Locate the cell with the specified text and output its [x, y] center coordinate. 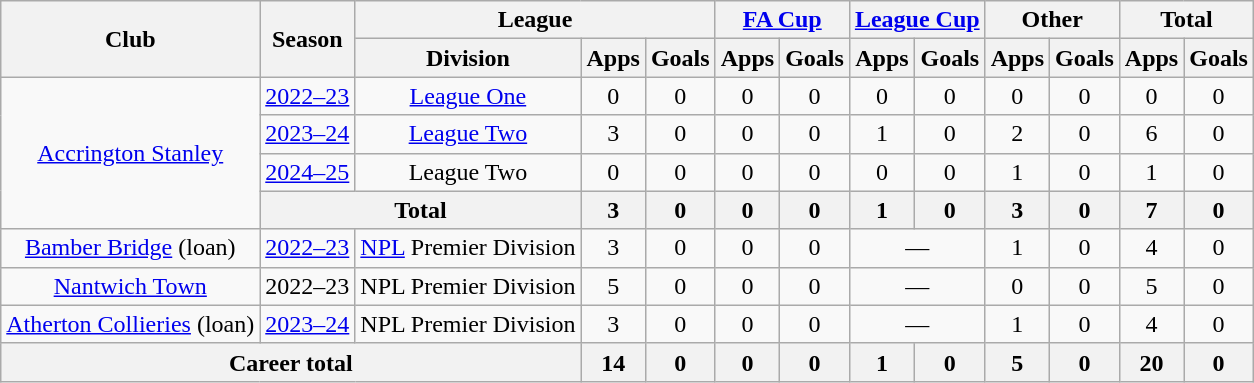
Accrington Stanley [130, 153]
7 [1151, 210]
League [535, 20]
20 [1151, 362]
Club [130, 39]
Atherton Collieries (loan) [130, 324]
6 [1151, 134]
Nantwich Town [130, 286]
League Cup [917, 20]
14 [613, 362]
Division [468, 58]
2024–25 [308, 172]
2 [1017, 134]
Season [308, 39]
Career total [291, 362]
Other [1052, 20]
Bamber Bridge (loan) [130, 248]
League One [468, 96]
FA Cup [782, 20]
